Return (x, y) of the center of cell containing provided text 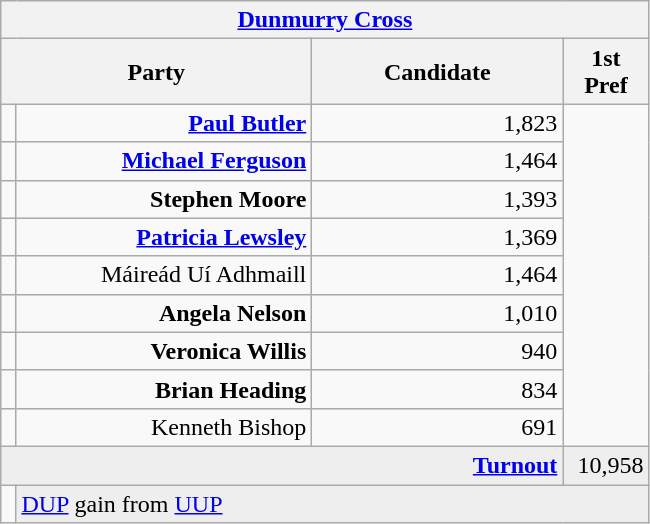
Brian Heading (164, 389)
Veronica Willis (164, 351)
Michael Ferguson (164, 161)
940 (438, 351)
1,393 (438, 199)
Party (156, 72)
1,823 (438, 123)
1,369 (438, 237)
Patricia Lewsley (164, 237)
691 (438, 427)
Máireád Uí Adhmaill (164, 275)
Angela Nelson (164, 313)
Stephen Moore (164, 199)
Kenneth Bishop (164, 427)
Candidate (438, 72)
DUP gain from UUP (332, 503)
Paul Butler (164, 123)
Turnout (282, 465)
10,958 (606, 465)
1,010 (438, 313)
834 (438, 389)
Dunmurry Cross (325, 20)
1st Pref (606, 72)
